Search for the cell housing the specified text and yield its (x, y) center coordinate. 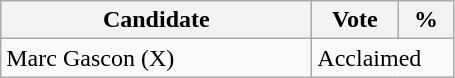
Vote (355, 20)
% (426, 20)
Acclaimed (383, 58)
Marc Gascon (X) (156, 58)
Candidate (156, 20)
